Capture the cell that displays the provided text and extract its [x, y] central coordinate. 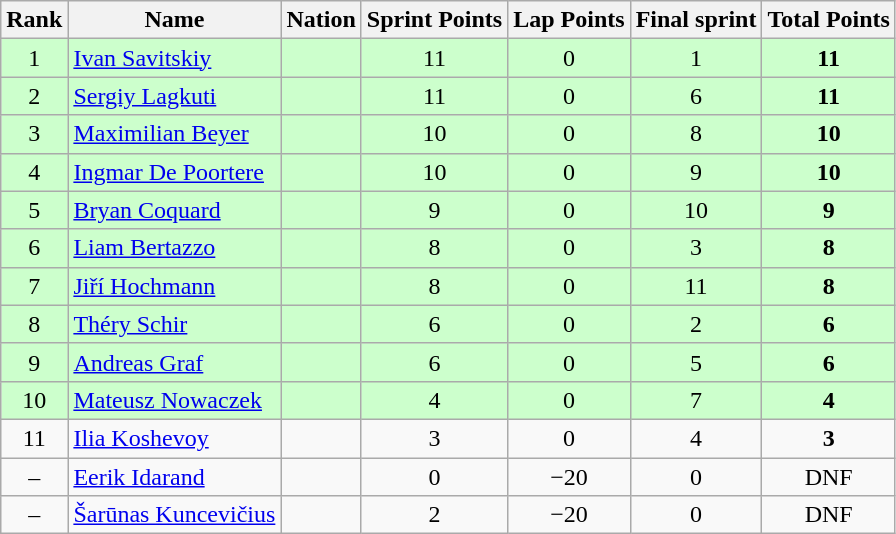
Ilia Koshevoy [174, 438]
Rank [34, 20]
Lap Points [569, 20]
Total Points [829, 20]
Final sprint [696, 20]
Nation [321, 20]
Mateusz Nowaczek [174, 400]
Bryan Coquard [174, 210]
Ingmar De Poortere [174, 172]
Théry Schir [174, 324]
Ivan Savitskiy [174, 58]
Sprint Points [434, 20]
Name [174, 20]
Andreas Graf [174, 362]
Sergiy Lagkuti [174, 96]
Jiří Hochmann [174, 286]
Maximilian Beyer [174, 134]
Šarūnas Kuncevičius [174, 515]
Liam Bertazzo [174, 248]
Eerik Idarand [174, 477]
